For the text-containing cell, return its midpoint in (X, Y) coordinate format. 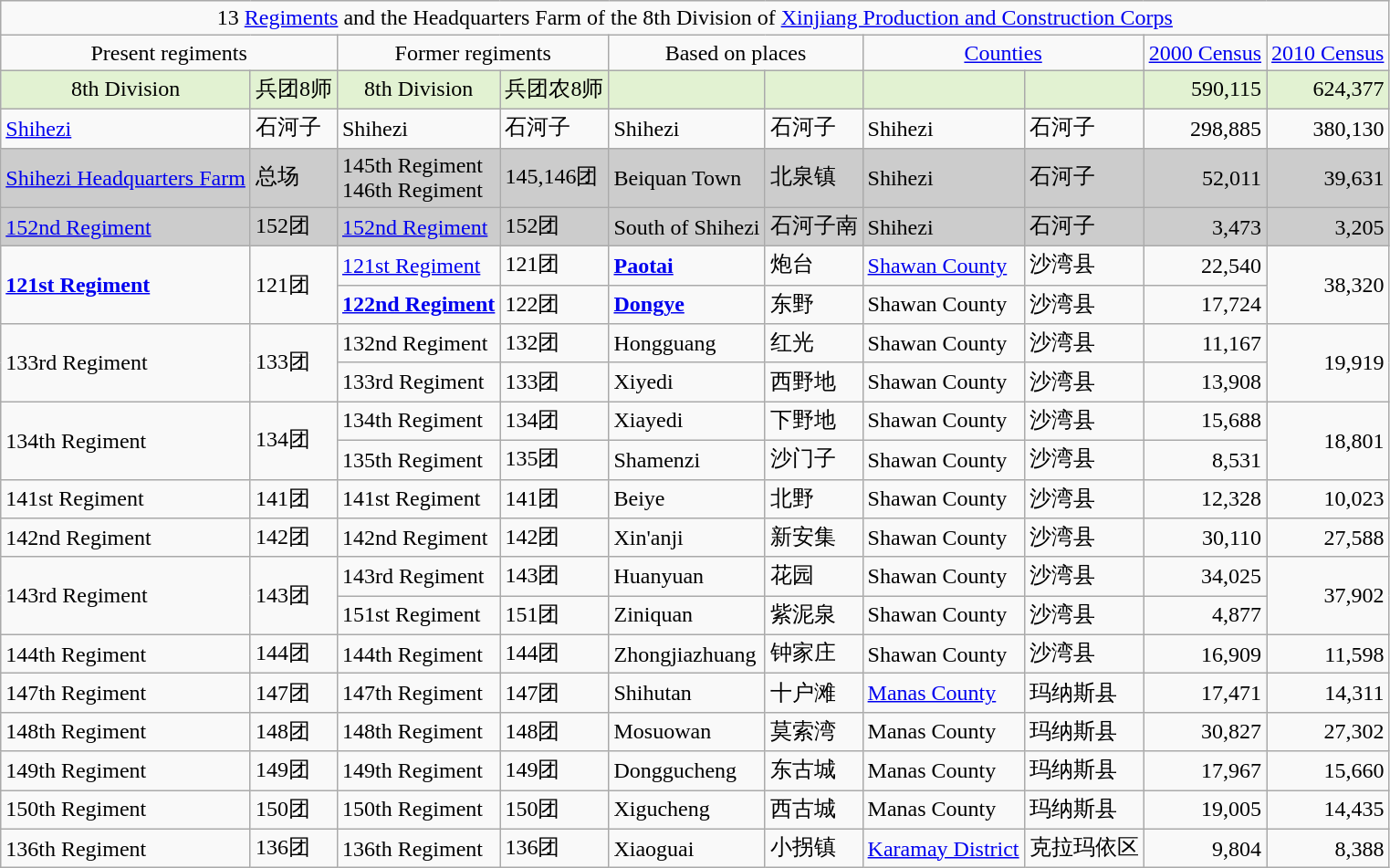
15,688 (1205, 422)
13,908 (1205, 382)
122nd Regiment (418, 305)
克拉玛依区 (1084, 849)
Former regiments (473, 53)
52,011 (1205, 177)
15,660 (1328, 770)
石河子南 (814, 226)
十户滩 (814, 694)
135团 (555, 460)
北泉镇 (814, 177)
北野 (814, 498)
34,025 (1205, 577)
总场 (294, 177)
新安集 (814, 539)
Zhongjiazhuang (686, 654)
炮台 (814, 267)
11,598 (1328, 654)
莫索湾 (814, 732)
Counties (1003, 53)
钟家庄 (814, 654)
12,328 (1205, 498)
Hongguang (686, 343)
14,435 (1328, 810)
132nd Regiment (418, 343)
Xiaoguai (686, 849)
Dongye (686, 305)
2000 Census (1205, 53)
Xin'anji (686, 539)
145th Regiment146th Regiment (418, 177)
380,130 (1328, 128)
Beiye (686, 498)
花园 (814, 577)
紫泥泉 (814, 615)
兵团农8师 (555, 89)
135th Regiment (418, 460)
South of Shihezi (686, 226)
17,967 (1205, 770)
2010 Census (1328, 53)
Xiayedi (686, 422)
3,205 (1328, 226)
27,302 (1328, 732)
Mosuowan (686, 732)
东古城 (814, 770)
14,311 (1328, 694)
8,388 (1328, 849)
沙门子 (814, 460)
Present regiments (170, 53)
122团 (555, 305)
39,631 (1328, 177)
27,588 (1328, 539)
16,909 (1205, 654)
132团 (555, 343)
东野 (814, 305)
151团 (555, 615)
西野地 (814, 382)
兵团8师 (294, 89)
Shihezi Headquarters Farm (126, 177)
Ziniquan (686, 615)
Xigucheng (686, 810)
18,801 (1328, 440)
22,540 (1205, 267)
13 Regiments and the Headquarters Farm of the 8th Division of Xinjiang Production and Construction Corps (695, 18)
下野地 (814, 422)
590,115 (1205, 89)
19,005 (1205, 810)
Beiquan Town (686, 177)
37,902 (1328, 595)
298,885 (1205, 128)
17,724 (1205, 305)
151st Regiment (418, 615)
Karamay District (944, 849)
145,146团 (555, 177)
西古城 (814, 810)
Shamenzi (686, 460)
Shihutan (686, 694)
红光 (814, 343)
19,919 (1328, 363)
Huanyuan (686, 577)
Donggucheng (686, 770)
4,877 (1205, 615)
624,377 (1328, 89)
11,167 (1205, 343)
9,804 (1205, 849)
10,023 (1328, 498)
30,827 (1205, 732)
30,110 (1205, 539)
38,320 (1328, 285)
Xiyedi (686, 382)
Paotai (686, 267)
Based on places (736, 53)
3,473 (1205, 226)
小拐镇 (814, 849)
17,471 (1205, 694)
8,531 (1205, 460)
